Pinpoint the cell where the given text exists, returning its (X, Y) midpoint coordinate. 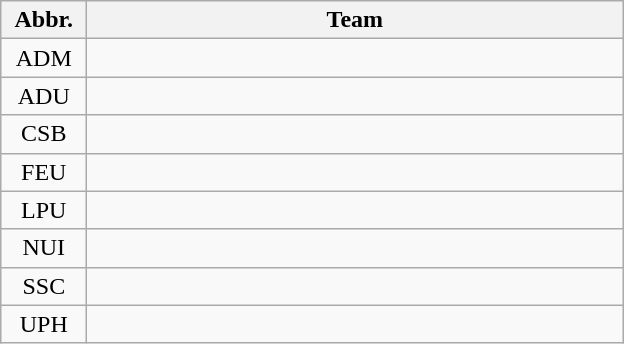
ADU (44, 96)
NUI (44, 248)
Team (355, 20)
UPH (44, 324)
LPU (44, 210)
SSC (44, 286)
FEU (44, 172)
Abbr. (44, 20)
CSB (44, 134)
ADM (44, 58)
